Search for the cell housing the specified text and yield its [x, y] center coordinate. 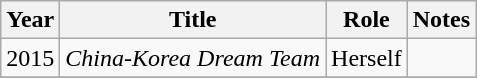
China-Korea Dream Team [193, 58]
2015 [30, 58]
Year [30, 20]
Title [193, 20]
Herself [367, 58]
Role [367, 20]
Notes [441, 20]
